Capture the cell that displays the provided text and extract its (x, y) central coordinate. 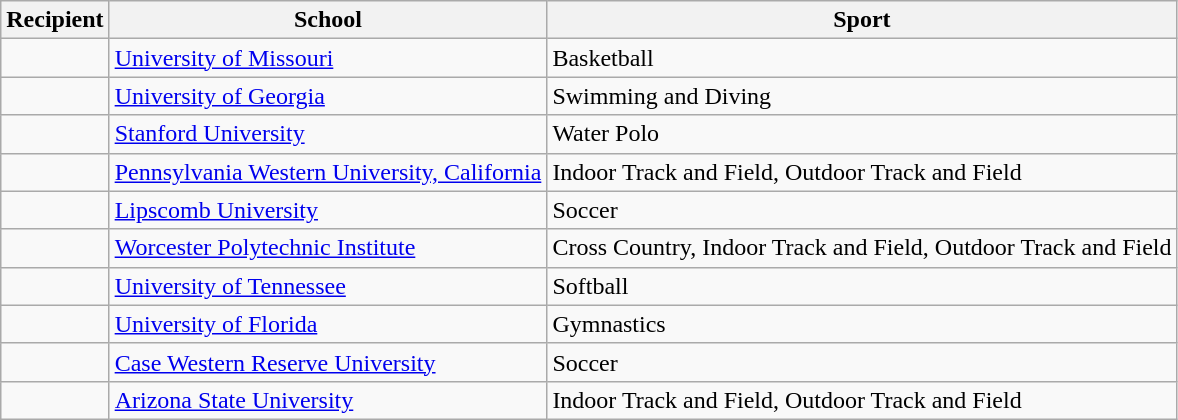
Softball (862, 286)
University of Missouri (328, 58)
Pennsylvania Western University, California (328, 172)
Basketball (862, 58)
Recipient (55, 20)
University of Florida (328, 324)
Gymnastics (862, 324)
Swimming and Diving (862, 96)
Worcester Polytechnic Institute (328, 248)
School (328, 20)
Stanford University (328, 134)
Sport (862, 20)
Case Western Reserve University (328, 362)
University of Georgia (328, 96)
University of Tennessee (328, 286)
Cross Country, Indoor Track and Field, Outdoor Track and Field (862, 248)
Arizona State University (328, 400)
Lipscomb University (328, 210)
Water Polo (862, 134)
